Find where the given text appears and provide that cell's center as (x, y) coordinate. 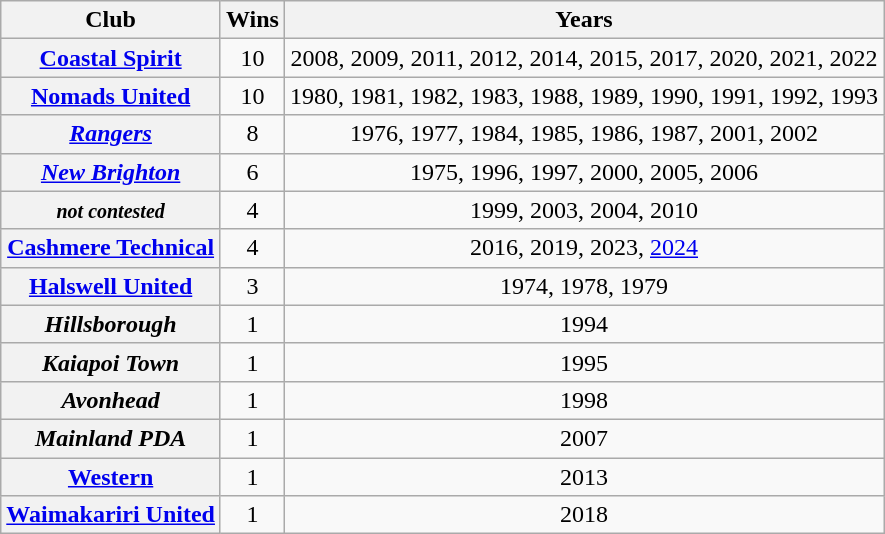
New Brighton (111, 172)
Waimakariri United (111, 515)
Halswell United (111, 286)
Avonhead (111, 400)
1995 (584, 362)
2013 (584, 477)
6 (252, 172)
Club (111, 20)
Years (584, 20)
not contested (111, 210)
1980, 1981, 1982, 1983, 1988, 1989, 1990, 1991, 1992, 1993 (584, 96)
1974, 1978, 1979 (584, 286)
Rangers (111, 134)
2018 (584, 515)
1975, 1996, 1997, 2000, 2005, 2006 (584, 172)
2008, 2009, 2011, 2012, 2014, 2015, 2017, 2020, 2021, 2022 (584, 58)
1976, 1977, 1984, 1985, 1986, 1987, 2001, 2002 (584, 134)
Western (111, 477)
Hillsborough (111, 324)
2007 (584, 438)
1999, 2003, 2004, 2010 (584, 210)
8 (252, 134)
Coastal Spirit (111, 58)
1994 (584, 324)
Mainland PDA (111, 438)
3 (252, 286)
Cashmere Technical (111, 248)
2016, 2019, 2023, 2024 (584, 248)
Kaiapoi Town (111, 362)
Wins (252, 20)
Nomads United (111, 96)
1998 (584, 400)
